Return (X, Y) of the center of cell containing provided text 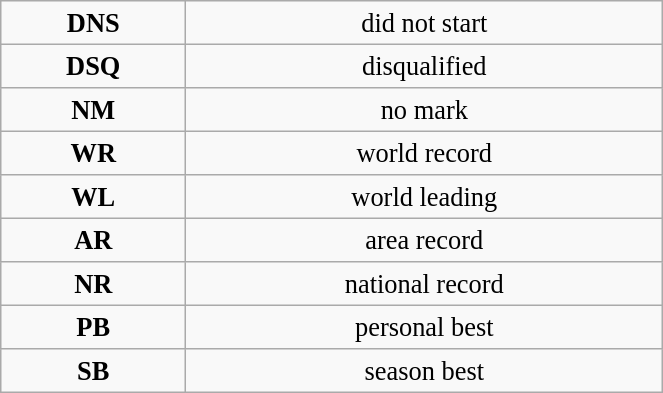
personal best (424, 327)
WR (94, 153)
DNS (94, 22)
world record (424, 153)
season best (424, 371)
SB (94, 371)
DSQ (94, 66)
national record (424, 284)
WL (94, 197)
area record (424, 240)
AR (94, 240)
disqualified (424, 66)
did not start (424, 22)
NR (94, 284)
world leading (424, 197)
NM (94, 109)
PB (94, 327)
no mark (424, 109)
